Locate the cell with the specified text and output its [X, Y] center coordinate. 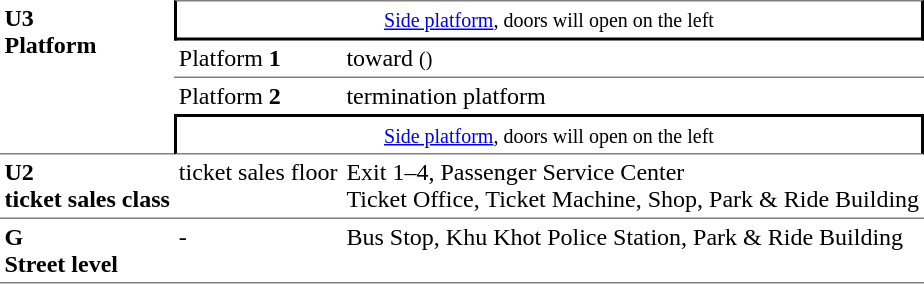
ticket sales floor [258, 186]
termination platform [633, 96]
Exit 1–4, Passenger Service CenterTicket Office, Ticket Machine, Shop, Park & Ride Building [633, 186]
Platform 2 [258, 96]
GStreet level [87, 251]
toward () [633, 59]
- [258, 251]
U2ticket sales class [87, 186]
U3Platform [87, 77]
Platform 1 [258, 59]
Bus Stop, Khu Khot Police Station, Park & Ride Building [633, 251]
